Determine the [X, Y] coordinate at the center of the cell enclosing the given text.  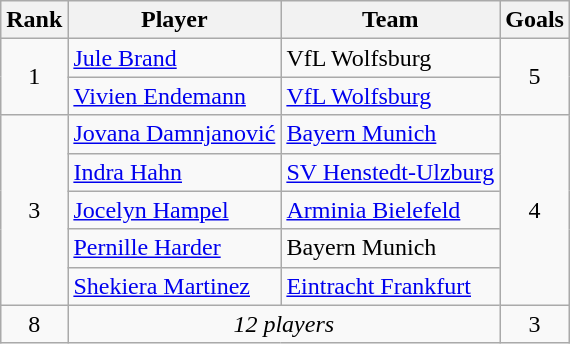
Eintracht Frankfurt [390, 286]
Rank [34, 20]
8 [34, 324]
Jovana Damnjanović [174, 134]
Jule Brand [174, 58]
Vivien Endemann [174, 96]
Jocelyn Hampel [174, 210]
Goals [535, 20]
Shekiera Martinez [174, 286]
Player [174, 20]
5 [535, 77]
1 [34, 77]
SV Henstedt-Ulzburg [390, 172]
12 players [284, 324]
Pernille Harder [174, 248]
Indra Hahn [174, 172]
Team [390, 20]
4 [535, 210]
Arminia Bielefeld [390, 210]
